Scan for the cell matching the given text and deliver its (x, y) coordinate at center. 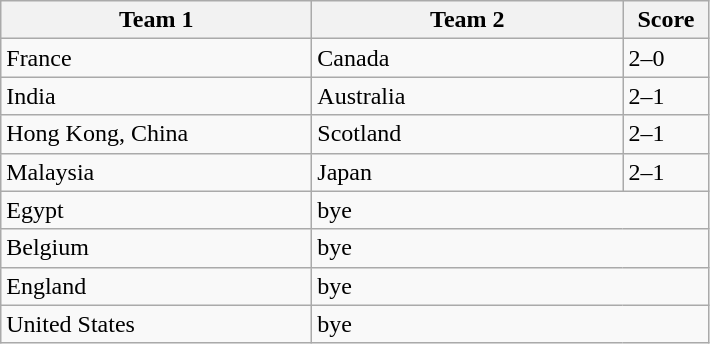
Team 1 (156, 20)
Belgium (156, 248)
Score (666, 20)
Egypt (156, 210)
United States (156, 324)
Hong Kong, China (156, 134)
Scotland (468, 134)
Canada (468, 58)
Team 2 (468, 20)
2–0 (666, 58)
Malaysia (156, 172)
Japan (468, 172)
England (156, 286)
India (156, 96)
France (156, 58)
Australia (468, 96)
